Output the (x, y) coordinate of the center of the cell containing the given text.  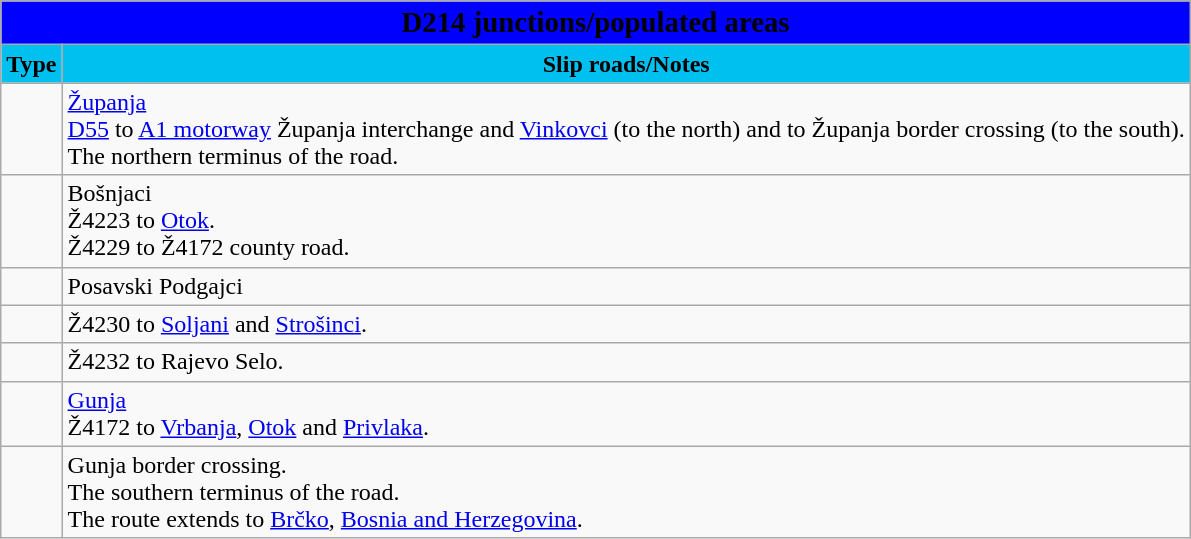
Ž4232 to Rajevo Selo. (626, 362)
Slip roads/Notes (626, 64)
Gunja border crossing.The southern terminus of the road.The route extends to Brčko, Bosnia and Herzegovina. (626, 492)
D214 junctions/populated areas (596, 23)
Posavski Podgajci (626, 286)
Ž4230 to Soljani and Strošinci. (626, 324)
GunjaŽ4172 to Vrbanja, Otok and Privlaka. (626, 414)
Type (32, 64)
BošnjaciŽ4223 to Otok.Ž4229 to Ž4172 county road. (626, 221)
